Output the (X, Y) coordinate of the center of the cell containing the given text.  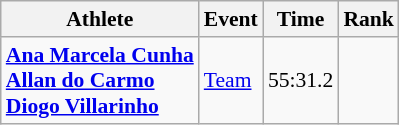
Athlete (100, 19)
55:31.2 (300, 80)
Event (231, 19)
Ana Marcela CunhaAllan do CarmoDiogo Villarinho (100, 80)
Rank (368, 19)
Time (300, 19)
Team (231, 80)
